Provide the (x, y) coordinate of the cell's center where the given text is located.  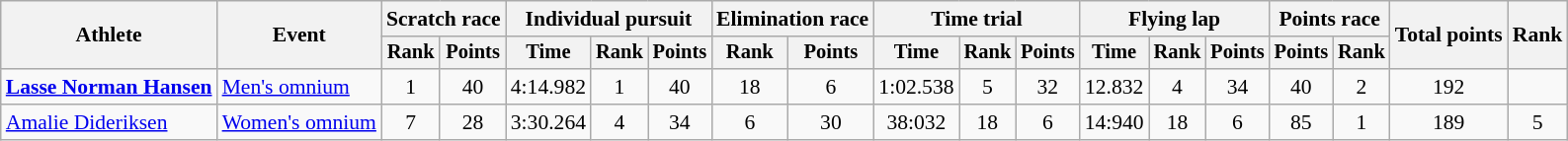
Amalie Dideriksen (109, 122)
3:30.264 (548, 122)
28 (472, 122)
Points race (1330, 19)
Women's omnium (299, 122)
12.832 (1114, 87)
Athlete (109, 35)
192 (1448, 87)
2 (1362, 87)
Total points (1448, 35)
Event (299, 35)
7 (411, 122)
32 (1047, 87)
30 (832, 122)
Men's omnium (299, 87)
14:940 (1114, 122)
4:14.982 (548, 87)
Individual pursuit (609, 19)
1:02.538 (916, 87)
Scratch race (444, 19)
85 (1301, 122)
Flying lap (1175, 19)
Time trial (976, 19)
38:032 (916, 122)
189 (1448, 122)
Elimination race (792, 19)
Lasse Norman Hansen (109, 87)
